Detect which cell encompasses the target text, then output its (X, Y) center coordinate. 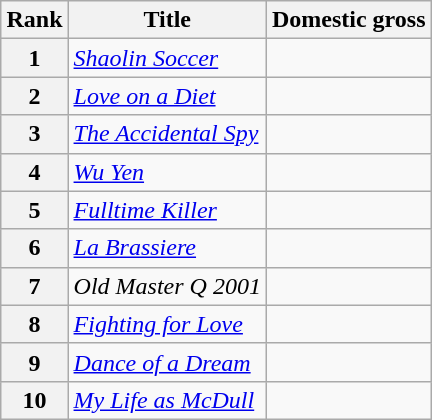
Wu Yen (167, 172)
8 (34, 324)
Fighting for Love (167, 324)
2 (34, 96)
Old Master Q 2001 (167, 286)
Domestic gross (348, 20)
6 (34, 248)
Shaolin Soccer (167, 58)
5 (34, 210)
Title (167, 20)
The Accidental Spy (167, 134)
10 (34, 400)
Dance of a Dream (167, 362)
La Brassiere (167, 248)
4 (34, 172)
9 (34, 362)
Love on a Diet (167, 96)
7 (34, 286)
1 (34, 58)
Fulltime Killer (167, 210)
3 (34, 134)
Rank (34, 20)
My Life as McDull (167, 400)
